Return [x, y] of the center of cell containing provided text 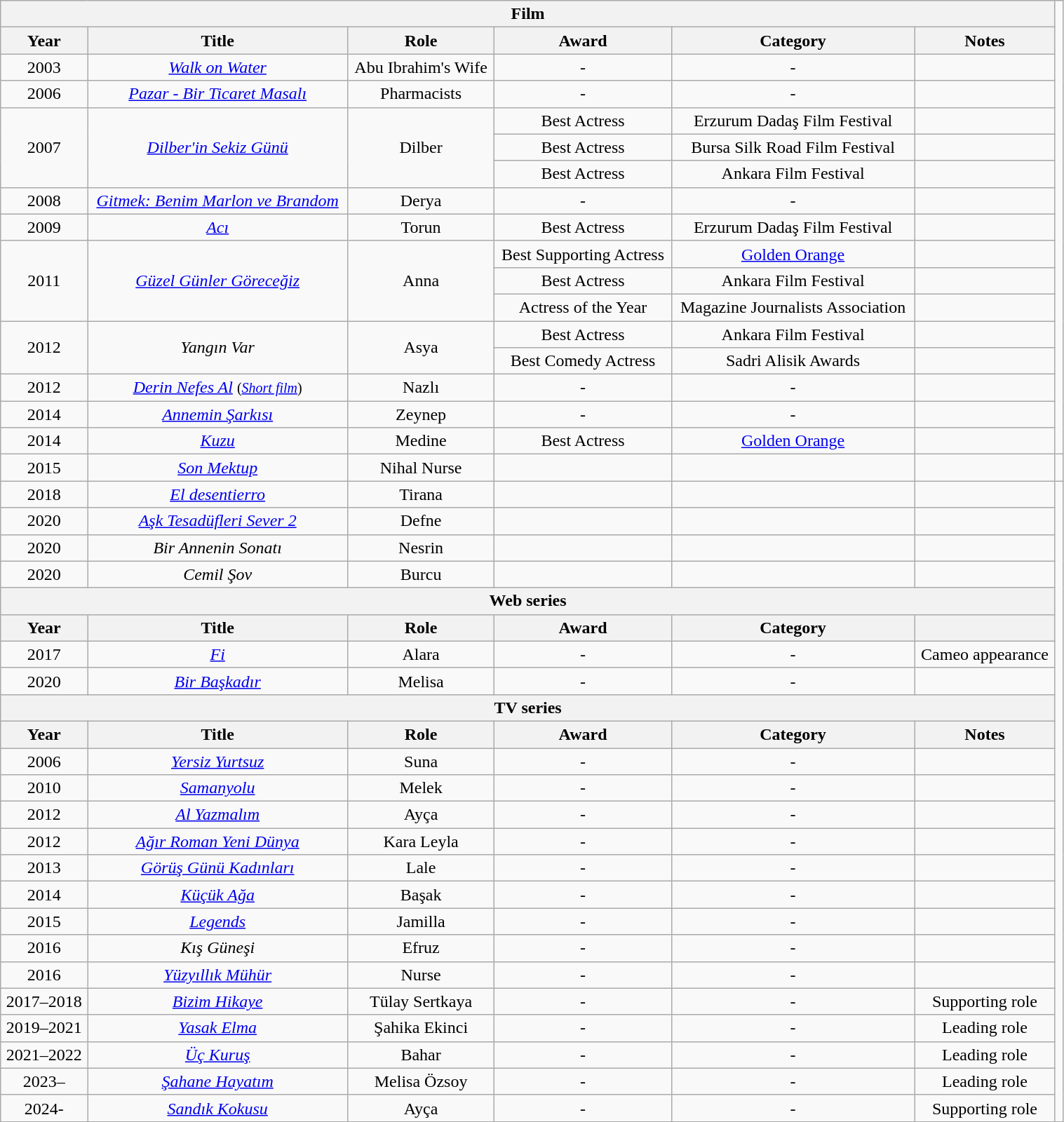
Film [528, 14]
2023– [44, 1081]
Lale [421, 868]
Son Mektup [217, 468]
Burcu [421, 574]
Aşk Tesadüfleri Sever 2 [217, 521]
2007 [44, 147]
Best Comedy Actress [584, 361]
Melek [421, 788]
Şahika Ekinci [421, 1028]
Nihal Nurse [421, 468]
Küçük Ağa [217, 895]
Cemil Şov [217, 574]
El desentierro [217, 494]
Derya [421, 201]
Tülay Sertkaya [421, 1001]
2021–2022 [44, 1055]
2011 [44, 280]
2019–2021 [44, 1028]
Yasak Elma [217, 1028]
Kuzu [217, 441]
Web series [528, 601]
Melisa Özsoy [421, 1081]
Derin Nefes Al (Short film) [217, 388]
2010 [44, 788]
Pharmacists [421, 94]
Pazar - Bir Ticaret Masalı [217, 94]
Sandık Kokusu [217, 1108]
Torun [421, 227]
Anna [421, 280]
Efruz [421, 948]
Acı [217, 227]
Asya [421, 348]
Medine [421, 441]
Kara Leyla [421, 841]
2017 [44, 654]
Gitmek: Benim Marlon ve Brandom [217, 201]
Melisa [421, 681]
Bursa Silk Road Film Festival [793, 147]
Dilber'in Sekiz Günü [217, 147]
Kış Güneşi [217, 948]
Üç Kuruş [217, 1055]
Cameo appearance [985, 654]
Tirana [421, 494]
Bir Başkadır [217, 681]
Nesrin [421, 548]
Samanyolu [217, 788]
Dilber [421, 147]
Bizim Hikaye [217, 1001]
Alara [421, 654]
Fi [217, 654]
Walk on Water [217, 67]
Al Yazmalım [217, 815]
Nazlı [421, 388]
TV series [528, 708]
2003 [44, 67]
2017–2018 [44, 1001]
2024- [44, 1108]
Ağır Roman Yeni Dünya [217, 841]
Yüzyıllık Mühür [217, 975]
Sadri Alisik Awards [793, 361]
Magazine Journalists Association [793, 307]
Defne [421, 521]
Best Supporting Actress [584, 254]
Nurse [421, 975]
Bahar [421, 1055]
2018 [44, 494]
2009 [44, 227]
2008 [44, 201]
Abu Ibrahim's Wife [421, 67]
Yersiz Yurtsuz [217, 761]
Annemin Şarkısı [217, 414]
Bir Annenin Sonatı [217, 548]
2013 [44, 868]
Yangın Var [217, 348]
Görüş Günü Kadınları [217, 868]
Şahane Hayatım [217, 1081]
Başak [421, 895]
Legends [217, 921]
Jamilla [421, 921]
Zeynep [421, 414]
Güzel Günler Göreceğiz [217, 280]
Actress of the Year [584, 307]
Suna [421, 761]
